Search for the cell housing the specified text and yield its (X, Y) center coordinate. 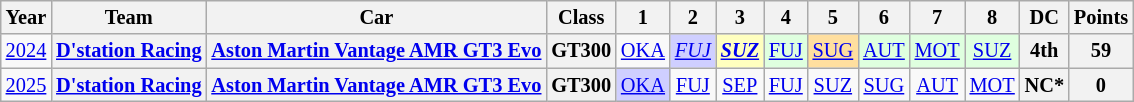
6 (884, 17)
4 (786, 17)
Points (1101, 17)
SEP (740, 85)
0 (1101, 85)
NC* (1044, 85)
2 (693, 17)
3 (740, 17)
8 (992, 17)
5 (833, 17)
59 (1101, 51)
Class (581, 17)
4th (1044, 51)
Year (26, 17)
1 (643, 17)
Car (376, 17)
2024 (26, 51)
7 (938, 17)
2025 (26, 85)
Team (128, 17)
DC (1044, 17)
